Search for the cell housing the specified text and yield its (x, y) center coordinate. 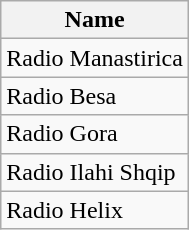
Radio Manastirica (95, 58)
Radio Ilahi Shqip (95, 172)
Radio Gora (95, 134)
Name (95, 20)
Radio Helix (95, 210)
Radio Besa (95, 96)
